Output the (x, y) coordinate of the center of the cell containing the given text.  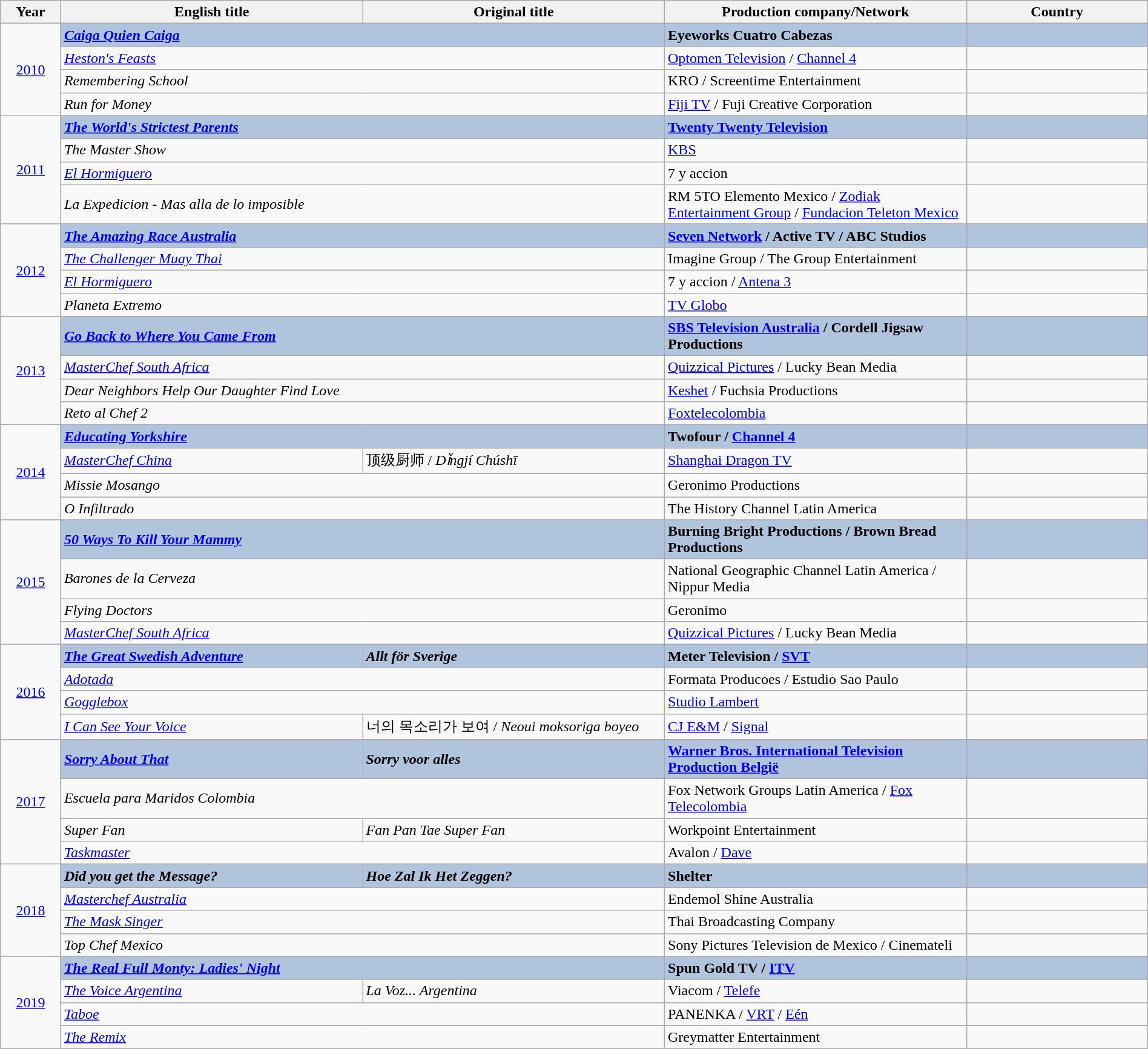
Masterchef Australia (362, 899)
The Mask Singer (362, 922)
Hoe Zal Ik Het Zeggen? (513, 876)
The Voice Argentina (212, 991)
La Expedicion - Mas alla de lo imposible (362, 205)
Caiga Quien Caiga (362, 35)
La Voz... Argentina (513, 991)
Dear Neighbors Help Our Daughter Find Love (362, 390)
Allt för Sverige (513, 656)
Fan Pan Tae Super Fan (513, 830)
Greymatter Entertainment (816, 1037)
Spun Gold TV / ITV (816, 968)
Gogglebox (362, 702)
Optomen Television / Channel 4 (816, 58)
2014 (31, 472)
MasterChef China (212, 461)
Thai Broadcasting Company (816, 922)
O Infiltrado (362, 508)
Geronimo (816, 610)
Top Chef Mexico (362, 945)
2019 (31, 1002)
Eyeworks Cuatro Cabezas (816, 35)
SBS Television Australia / Cordell Jigsaw Productions (816, 337)
Run for Money (362, 104)
Imagine Group / The Group Entertainment (816, 258)
PANENKA / VRT / Eén (816, 1014)
Seven Network / Active TV / ABC Studios (816, 235)
KRO / Screentime Entertainment (816, 81)
English title (212, 12)
The Amazing Race Australia (362, 235)
The Great Swedish Adventure (212, 656)
顶级厨师 / Dǐngjí Chúshī (513, 461)
The World's Strictest Parents (362, 127)
I Can See Your Voice (212, 726)
7 y accion / Antena 3 (816, 281)
Formata Producoes / Estudio Sao Paulo (816, 679)
Adotada (362, 679)
National Geographic Channel Latin America / Nippur Media (816, 579)
Did you get the Message? (212, 876)
50 Ways To Kill Your Mammy (362, 540)
Taskmaster (362, 853)
2017 (31, 802)
Geronimo Productions (816, 485)
The History Channel Latin America (816, 508)
Production company/Network (816, 12)
Burning Bright Productions / Brown Bread Productions (816, 540)
Educating Yorkshire (362, 436)
2015 (31, 582)
Escuela para Maridos Colombia (362, 799)
2018 (31, 910)
Viacom / Telefe (816, 991)
Twenty Twenty Television (816, 127)
Shelter (816, 876)
Studio Lambert (816, 702)
Planeta Extremo (362, 304)
Missie Mosango (362, 485)
Sony Pictures Television de Mexico / Cinemateli (816, 945)
Reto al Chef 2 (362, 413)
Shanghai Dragon TV (816, 461)
TV Globo (816, 304)
Fox Network Groups Latin America / Fox Telecolombia (816, 799)
CJ E&M / Signal (816, 726)
Endemol Shine Australia (816, 899)
Original title (513, 12)
Avalon / Dave (816, 853)
Workpoint Entertainment (816, 830)
Year (31, 12)
KBS (816, 150)
Country (1057, 12)
Keshet / Fuchsia Productions (816, 390)
2010 (31, 70)
2013 (31, 370)
RM 5TO Elemento Mexico / Zodiak Entertainment Group / Fundacion Teleton Mexico (816, 205)
Barones de la Cerveza (362, 579)
2016 (31, 692)
Fiji TV / Fuji Creative Corporation (816, 104)
Sorry About That (212, 759)
Taboe (362, 1014)
Foxtelecolombia (816, 413)
Heston's Feasts (362, 58)
Sorry voor alles (513, 759)
The Remix (362, 1037)
Super Fan (212, 830)
Flying Doctors (362, 610)
The Challenger Muay Thai (362, 258)
7 y accion (816, 173)
The Master Show (362, 150)
Twofour / Channel 4 (816, 436)
너의 목소리가 보여 / Neoui moksoriga boyeo (513, 726)
Go Back to Where You Came From (362, 337)
The Real Full Monty: Ladies' Night (362, 968)
Meter Television / SVT (816, 656)
2011 (31, 169)
Warner Bros. International Television Production België (816, 759)
Remembering School (362, 81)
2012 (31, 270)
